For the text-containing cell, return its midpoint in [X, Y] coordinate format. 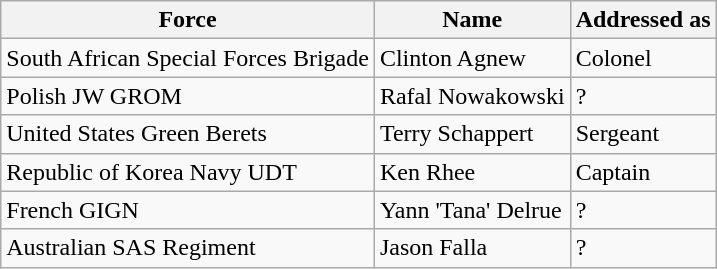
Polish JW GROM [188, 96]
Australian SAS Regiment [188, 248]
Force [188, 20]
Terry Schappert [472, 134]
Name [472, 20]
Sergeant [643, 134]
Colonel [643, 58]
Republic of Korea Navy UDT [188, 172]
French GIGN [188, 210]
Captain [643, 172]
South African Special Forces Brigade [188, 58]
Jason Falla [472, 248]
Clinton Agnew [472, 58]
Addressed as [643, 20]
Ken Rhee [472, 172]
Yann 'Tana' Delrue [472, 210]
United States Green Berets [188, 134]
Rafal Nowakowski [472, 96]
